Pinpoint the cell where the given text exists, returning its (x, y) midpoint coordinate. 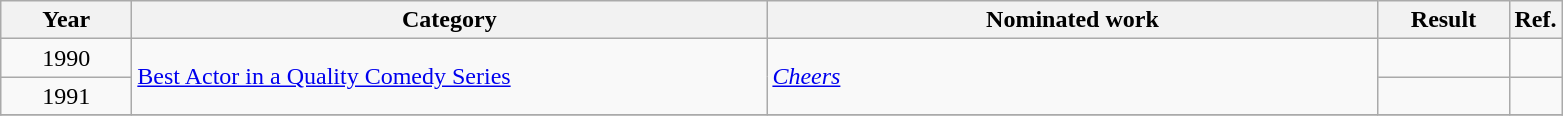
Category (450, 20)
Cheers (1072, 77)
Ref. (1536, 20)
Best Actor in a Quality Comedy Series (450, 77)
Result (1444, 20)
Nominated work (1072, 20)
Year (66, 20)
1990 (66, 58)
1991 (66, 96)
